Output the [x, y] coordinate of the center of the cell containing the given text.  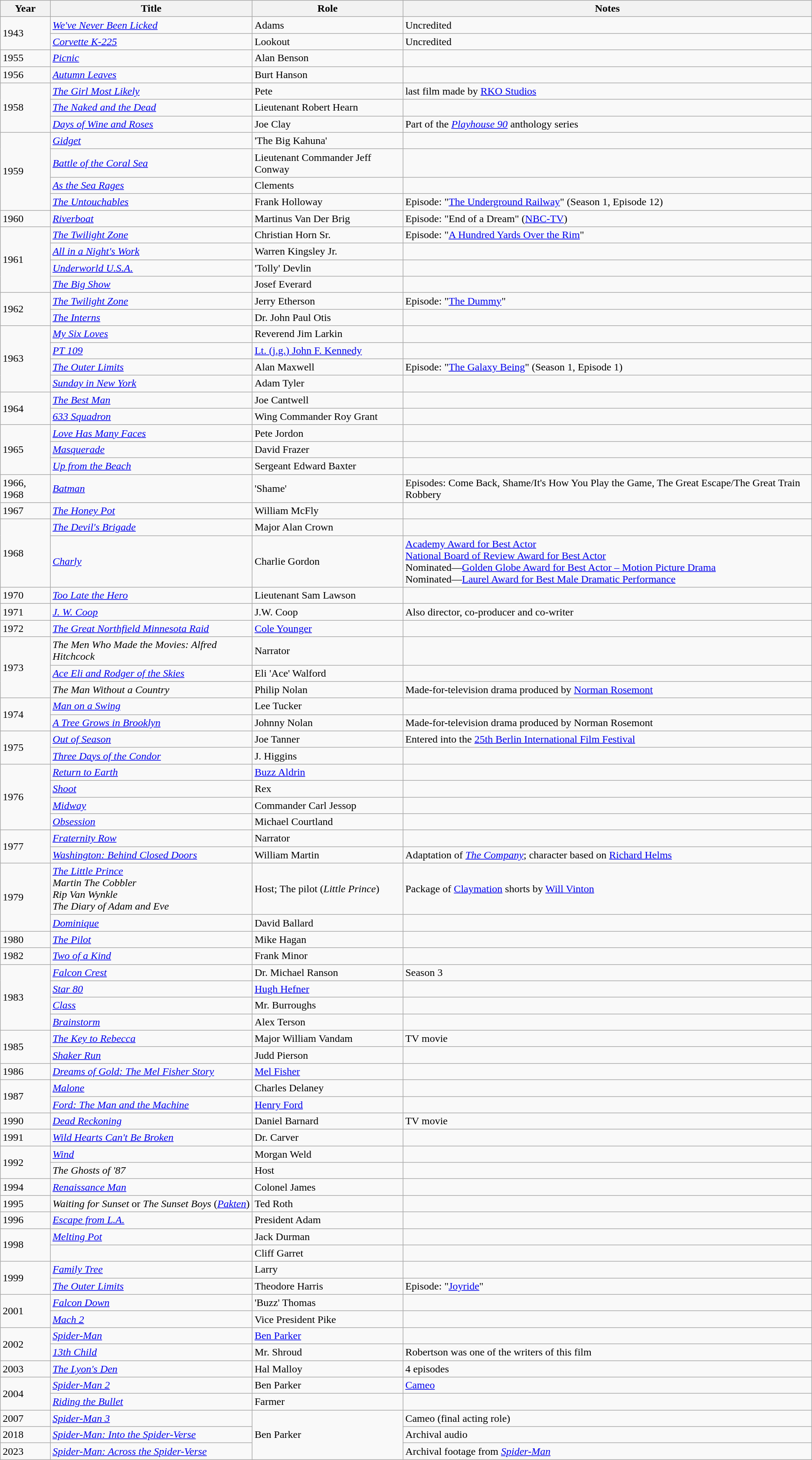
The Devil's Brigade [151, 527]
Robertson was one of the writers of this film [607, 1352]
1985 [25, 1047]
1960 [25, 218]
Martinus Van Der Brig [327, 218]
1996 [25, 1220]
1974 [25, 714]
The Pilot [151, 940]
Warren Kingsley Jr. [327, 252]
Family Tree [151, 1270]
Ford: The Man and the Machine [151, 1105]
Jerry Etherson [327, 301]
1992 [25, 1162]
Hal Malloy [327, 1368]
Theodore Harris [327, 1286]
Picnic [151, 58]
1995 [25, 1204]
The Interns [151, 318]
The Little PrinceMartin The CobblerRip Van WynkleThe Diary of Adam and Eve [151, 889]
Joe Tanner [327, 739]
Larry [327, 1270]
Joe Clay [327, 124]
Philip Nolan [327, 690]
Major Alan Crown [327, 527]
Pete Jordon [327, 433]
Spider-Man [151, 1336]
The Lyon's Den [151, 1368]
Colonel James [327, 1187]
Dead Reckoning [151, 1121]
Underworld U.S.A. [151, 268]
Role [327, 9]
Episode: "The Dummy" [607, 301]
Lookout [327, 42]
1956 [25, 75]
Class [151, 1005]
The Big Show [151, 285]
1994 [25, 1187]
Hugh Hefner [327, 989]
Spider-Man: Across the Spider-Verse [151, 1451]
2018 [25, 1435]
My Six Loves [151, 334]
Two of a Kind [151, 956]
Riding the Bullet [151, 1402]
Reverend Jim Larkin [327, 334]
1963 [25, 359]
Part of the Playhouse 90 anthology series [607, 124]
Alan Maxwell [327, 367]
The Men Who Made the Movies: Alfred Hitchcock [151, 651]
William McFly [327, 511]
Charles Delaney [327, 1088]
1980 [25, 940]
Battle of the Coral Sea [151, 163]
Shoot [151, 789]
Host; The pilot (Little Prince) [327, 889]
Major William Vandam [327, 1038]
Mr. Shroud [327, 1352]
2002 [25, 1344]
Masquerade [151, 449]
Clements [327, 185]
Mel Fisher [327, 1071]
William Martin [327, 855]
Host [327, 1171]
Star 80 [151, 989]
Return to Earth [151, 772]
Waiting for Sunset or The Sunset Boys (Pakten) [151, 1204]
Ace Eli and Rodger of the Skies [151, 673]
1975 [25, 747]
Lieutenant Sam Lawson [327, 596]
Episodes: Come Back, Shame/It's How You Play the Game, The Great Escape/The Great Train Robbery [607, 488]
Ted Roth [327, 1204]
The Untouchables [151, 202]
2023 [25, 1451]
Autumn Leaves [151, 75]
Michael Courtland [327, 822]
Episode: "The Galaxy Being" (Season 1, Episode 1) [607, 367]
Falcon Down [151, 1303]
Morgan Weld [327, 1154]
Three Days of the Condor [151, 756]
PT 109 [151, 350]
A Tree Grows in Brooklyn [151, 723]
1976 [25, 797]
Johnny Nolan [327, 723]
Dr. Michael Ranson [327, 972]
Falcon Crest [151, 972]
Year [25, 9]
Out of Season [151, 739]
Love Has Many Faces [151, 433]
Jack Durman [327, 1237]
1958 [25, 108]
Lt. (j.g.) John F. Kennedy [327, 350]
Shaker Run [151, 1055]
Farmer [327, 1402]
Cliff Garret [327, 1253]
Title [151, 9]
The Girl Most Likely [151, 91]
Malone [151, 1088]
1987 [25, 1096]
Vice President Pike [327, 1319]
2007 [25, 1418]
Brainstorm [151, 1022]
1962 [25, 309]
1970 [25, 596]
4 episodes [607, 1368]
The Honey Pot [151, 511]
1979 [25, 897]
David Ballard [327, 923]
Wind [151, 1154]
1955 [25, 58]
Spider-Man: Into the Spider-Verse [151, 1435]
1943 [25, 33]
Rex [327, 789]
All in a Night's Work [151, 252]
1959 [25, 171]
1999 [25, 1278]
Dr. Carver [327, 1138]
Alan Benson [327, 58]
The Naked and the Dead [151, 108]
Dr. John Paul Otis [327, 318]
The Man Without a Country [151, 690]
Spider-Man 2 [151, 1385]
Burt Hanson [327, 75]
1977 [25, 847]
Cameo [607, 1385]
David Frazer [327, 449]
1972 [25, 629]
Wild Hearts Can't Be Broken [151, 1138]
Adam Tyler [327, 383]
1965 [25, 449]
Adams [327, 25]
Renaissance Man [151, 1187]
Days of Wine and Roses [151, 124]
Alex Terson [327, 1022]
The Key to Rebecca [151, 1038]
2003 [25, 1368]
Midway [151, 805]
Wing Commander Roy Grant [327, 416]
The Ghosts of '87 [151, 1171]
Gidget [151, 141]
2001 [25, 1311]
Frank Minor [327, 956]
1966, 1968 [25, 488]
Christian Horn Sr. [327, 235]
Melting Pot [151, 1237]
The Best Man [151, 400]
1991 [25, 1138]
2004 [25, 1394]
Archival audio [607, 1435]
Pete [327, 91]
Dreams of Gold: The Mel Fisher Story [151, 1071]
Sergeant Edward Baxter [327, 466]
Notes [607, 9]
Archival footage from Spider-Man [607, 1451]
J. W. Coop [151, 612]
Henry Ford [327, 1105]
1961 [25, 260]
633 Squadron [151, 416]
Lieutenant Robert Hearn [327, 108]
Spider-Man 3 [151, 1418]
Episode: "Joyride" [607, 1286]
Cameo (final acting role) [607, 1418]
Cole Younger [327, 629]
Batman [151, 488]
Corvette K-225 [151, 42]
Obsession [151, 822]
1967 [25, 511]
1983 [25, 997]
The Great Northfield Minnesota Raid [151, 629]
1968 [25, 553]
Daniel Barnard [327, 1121]
1990 [25, 1121]
Package of Claymation shorts by Will Vinton [607, 889]
Adaptation of The Company; character based on Richard Helms [607, 855]
Too Late the Hero [151, 596]
Lee Tucker [327, 706]
Eli 'Ace' Walford [327, 673]
Mr. Burroughs [327, 1005]
J. Higgins [327, 756]
Episode: "A Hundred Yards Over the Rim" [607, 235]
1998 [25, 1245]
Dominique [151, 923]
Buzz Aldrin [327, 772]
'Buzz' Thomas [327, 1303]
Charlie Gordon [327, 561]
Judd Pierson [327, 1055]
1964 [25, 408]
J.W. Coop [327, 612]
Sunday in New York [151, 383]
We've Never Been Licked [151, 25]
last film made by RKO Studios [607, 91]
Man on a Swing [151, 706]
Up from the Beach [151, 466]
As the Sea Rages [151, 185]
1971 [25, 612]
Lieutenant Commander Jeff Conway [327, 163]
1973 [25, 667]
Also director, co-producer and co-writer [607, 612]
Episode: "The Underground Railway" (Season 1, Episode 12) [607, 202]
Josef Everard [327, 285]
Charly [151, 561]
Joe Cantwell [327, 400]
Fraternity Row [151, 838]
1986 [25, 1071]
Episode: "End of a Dream" (NBC-TV) [607, 218]
Mach 2 [151, 1319]
Frank Holloway [327, 202]
Commander Carl Jessop [327, 805]
Riverboat [151, 218]
Entered into the 25th Berlin International Film Festival [607, 739]
Washington: Behind Closed Doors [151, 855]
'Tolly' Devlin [327, 268]
President Adam [327, 1220]
'The Big Kahuna' [327, 141]
1982 [25, 956]
13th Child [151, 1352]
'Shame' [327, 488]
Escape from L.A. [151, 1220]
Mike Hagan [327, 940]
Season 3 [607, 972]
